Search for the cell housing the specified text and yield its [x, y] center coordinate. 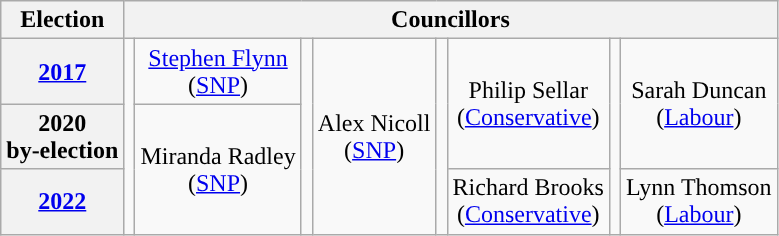
Stephen Flynn(SNP) [218, 72]
2017 [62, 72]
Councillors [450, 20]
Richard Brooks(Conservative) [528, 202]
Sarah Duncan(Labour) [698, 104]
Election [62, 20]
Lynn Thomson(Labour) [698, 202]
Miranda Radley(SNP) [218, 169]
Philip Sellar(Conservative) [528, 104]
Alex Nicoll(SNP) [374, 136]
2020by-election [62, 136]
2022 [62, 202]
